Locate the cell with the specified text and output its (X, Y) center coordinate. 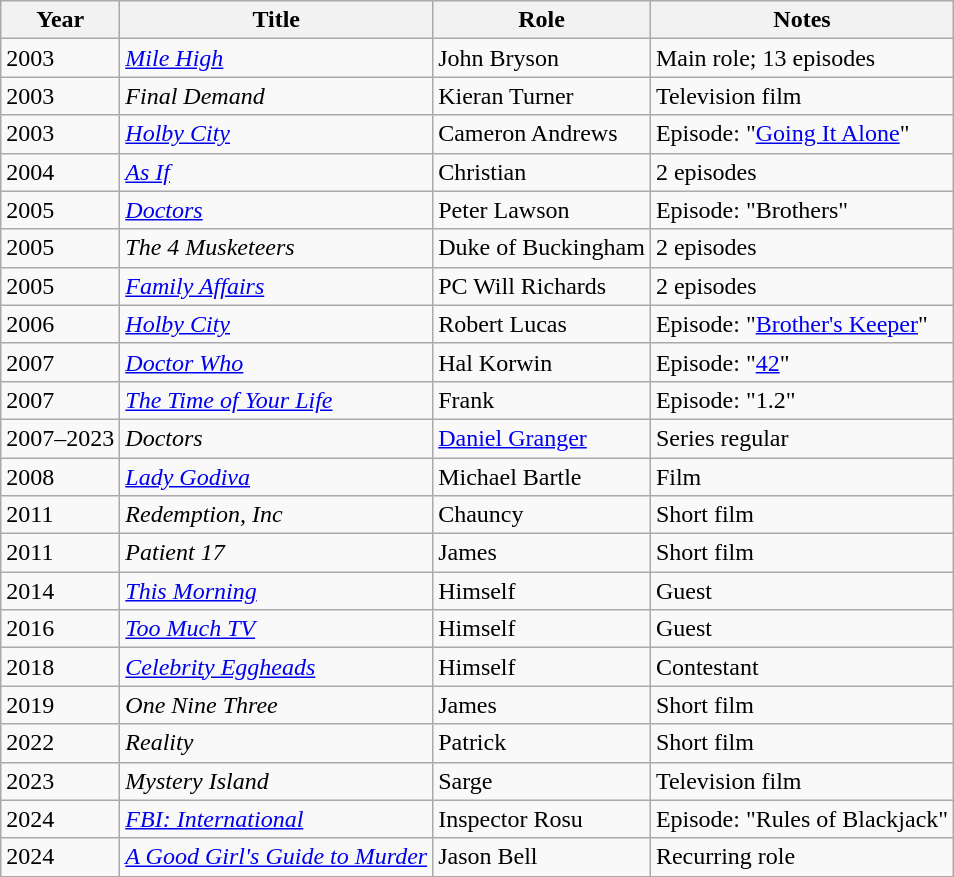
Episode: "Brothers" (802, 210)
Duke of Buckingham (542, 248)
One Nine Three (276, 705)
Family Affairs (276, 286)
Reality (276, 743)
Hal Korwin (542, 362)
Recurring role (802, 857)
Patrick (542, 743)
Main role; 13 episodes (802, 58)
2019 (60, 705)
A Good Girl's Guide to Murder (276, 857)
Inspector Rosu (542, 819)
Mystery Island (276, 781)
John Bryson (542, 58)
Role (542, 20)
As If (276, 172)
Episode: "42" (802, 362)
Year (60, 20)
The Time of Your Life (276, 400)
Frank (542, 400)
Daniel Granger (542, 438)
Contestant (802, 667)
Chauncy (542, 515)
2014 (60, 591)
2007–2023 (60, 438)
2016 (60, 629)
Mile High (276, 58)
Kieran Turner (542, 96)
PC Will Richards (542, 286)
Episode: "1.2" (802, 400)
Series regular (802, 438)
2022 (60, 743)
Christian (542, 172)
Episode: "Going It Alone" (802, 134)
Notes (802, 20)
Doctor Who (276, 362)
2008 (60, 477)
Sarge (542, 781)
Film (802, 477)
Redemption, Inc (276, 515)
2004 (60, 172)
Episode: "Brother's Keeper" (802, 324)
FBI: International (276, 819)
Robert Lucas (542, 324)
Too Much TV (276, 629)
2018 (60, 667)
This Morning (276, 591)
Jason Bell (542, 857)
Episode: "Rules of Blackjack" (802, 819)
Patient 17 (276, 553)
Michael Bartle (542, 477)
2023 (60, 781)
Peter Lawson (542, 210)
Title (276, 20)
Cameron Andrews (542, 134)
The 4 Musketeers (276, 248)
Final Demand (276, 96)
Lady Godiva (276, 477)
Celebrity Eggheads (276, 667)
2006 (60, 324)
